From the cell containing the given text, extract its center point as (x, y) coordinate. 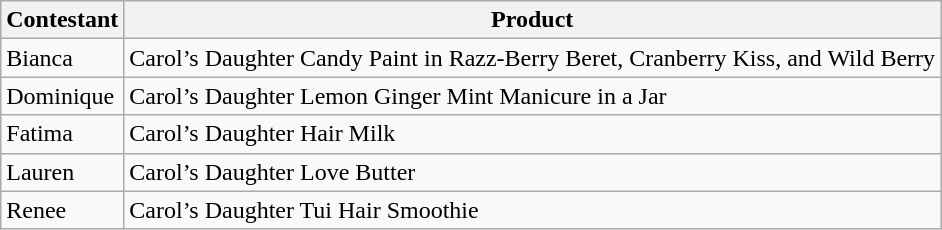
Carol’s Daughter Tui Hair Smoothie (532, 210)
Dominique (62, 96)
Carol’s Daughter Hair Milk (532, 134)
Bianca (62, 58)
Carol’s Daughter Love Butter (532, 172)
Lauren (62, 172)
Carol’s Daughter Candy Paint in Razz-Berry Beret, Cranberry Kiss, and Wild Berry (532, 58)
Carol’s Daughter Lemon Ginger Mint Manicure in a Jar (532, 96)
Renee (62, 210)
Fatima (62, 134)
Contestant (62, 20)
Product (532, 20)
